Output the [x, y] coordinate of the center of the cell containing the given text.  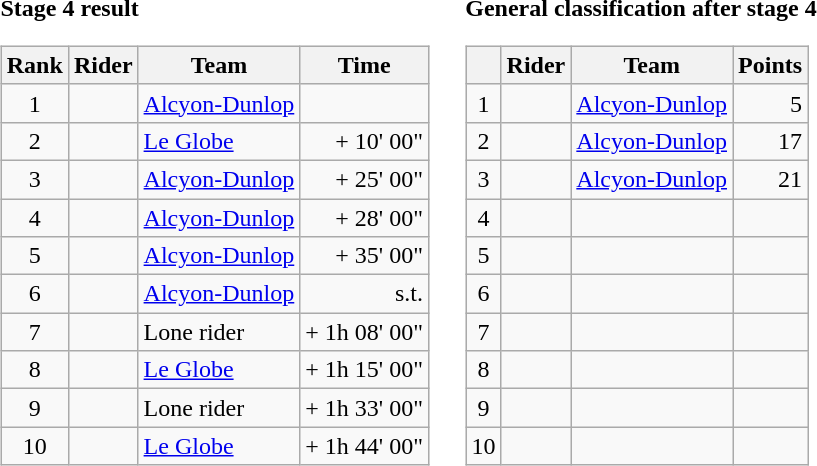
+ 1h 44' 00" [364, 446]
s.t. [364, 294]
+ 10' 00" [364, 141]
17 [770, 141]
21 [770, 179]
+ 1h 08' 00" [364, 332]
+ 28' 00" [364, 217]
Rank [34, 65]
Points [770, 65]
+ 1h 33' 00" [364, 408]
+ 1h 15' 00" [364, 370]
+ 35' 00" [364, 256]
+ 25' 00" [364, 179]
Time [364, 65]
